Capture the cell that displays the provided text and extract its [x, y] central coordinate. 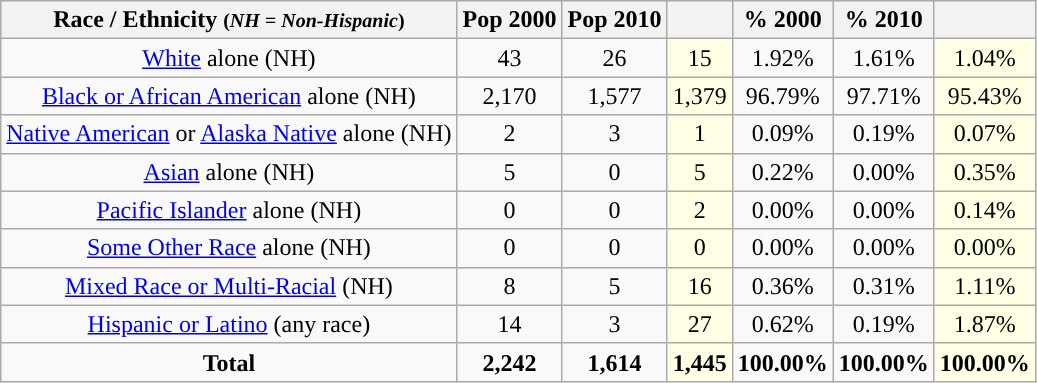
1,379 [700, 96]
0.35% [984, 172]
% 2010 [884, 20]
1 [700, 134]
0.62% [782, 324]
95.43% [984, 96]
1.11% [984, 286]
96.79% [782, 96]
Black or African American alone (NH) [229, 96]
43 [510, 58]
97.71% [884, 96]
Asian alone (NH) [229, 172]
0.09% [782, 134]
16 [700, 286]
1,445 [700, 362]
14 [510, 324]
1,614 [614, 362]
Some Other Race alone (NH) [229, 248]
1.04% [984, 58]
2,242 [510, 362]
Native American or Alaska Native alone (NH) [229, 134]
Hispanic or Latino (any race) [229, 324]
% 2000 [782, 20]
White alone (NH) [229, 58]
0.22% [782, 172]
27 [700, 324]
0.14% [984, 210]
Race / Ethnicity (NH = Non-Hispanic) [229, 20]
Pacific Islander alone (NH) [229, 210]
Pop 2000 [510, 20]
2,170 [510, 96]
1.61% [884, 58]
26 [614, 58]
0.36% [782, 286]
Total [229, 362]
0.31% [884, 286]
Pop 2010 [614, 20]
Mixed Race or Multi-Racial (NH) [229, 286]
1.92% [782, 58]
1.87% [984, 324]
0.07% [984, 134]
8 [510, 286]
15 [700, 58]
1,577 [614, 96]
